Output the [X, Y] coordinate of the center of the cell containing the given text.  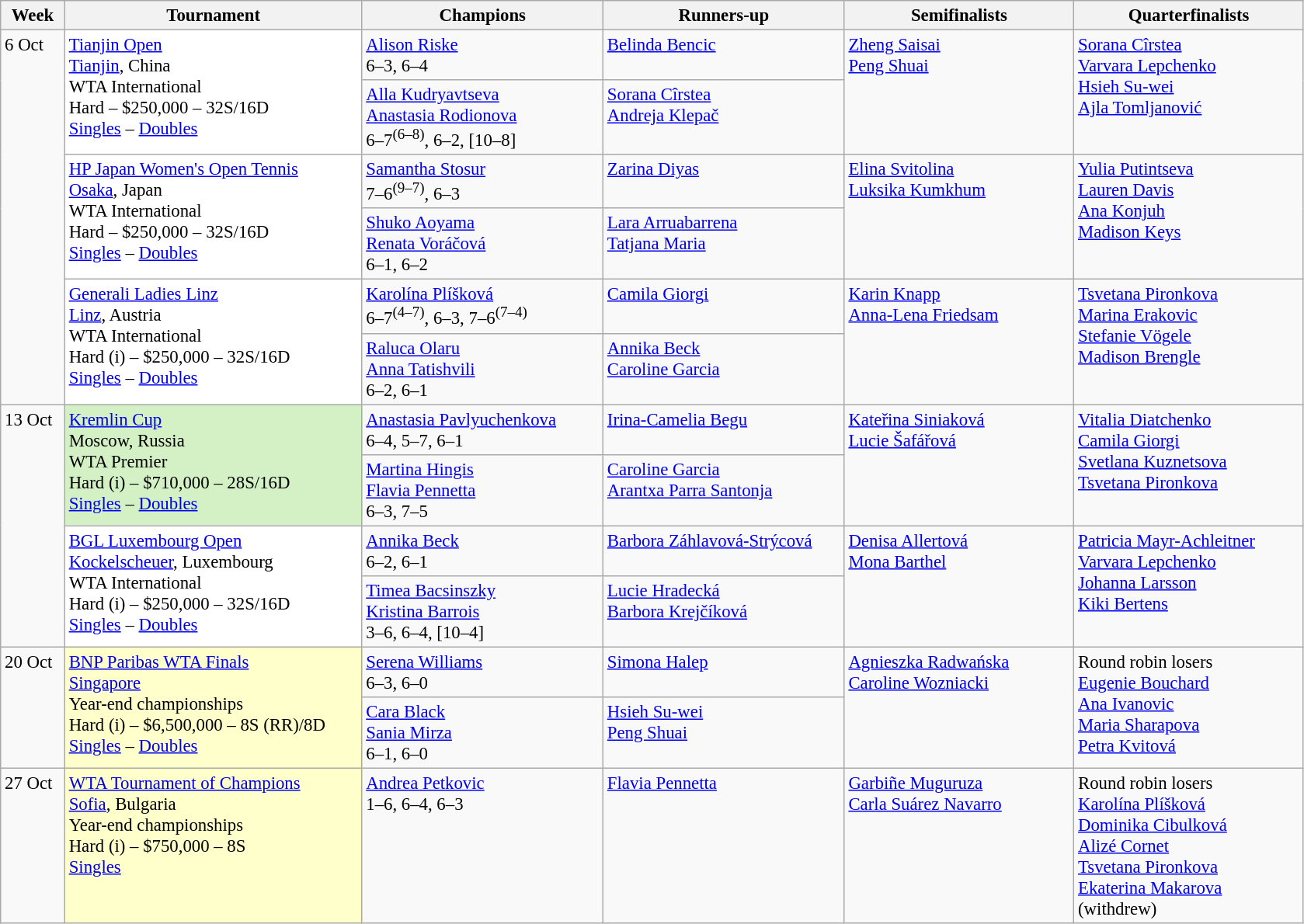
Flavia Pennetta [724, 846]
BNP Paribas WTA Finals Singapore Year-end championships Hard (i) – $6,500,000 – 8S (RR)/8D Singles – Doubles [213, 707]
Serena Williams 6–3, 6–0 [483, 672]
Samantha Stosur 7–6(9–7), 6–3 [483, 182]
Camila Giorgi [724, 306]
Champions [483, 16]
Belinda Bencic [724, 56]
Annika Beck Caroline Garcia [724, 369]
Anastasia Pavlyuchenkova6–4, 5–7, 6–1 [483, 430]
6 Oct [33, 217]
Vitalia Diatchenko Camila Giorgi Svetlana Kuznetsova Tsvetana Pironkova [1189, 465]
Round robin losers Karolína Plíšková Dominika Cibulková Alizé Cornet Tsvetana Pironkova Ekaterina Makarova (withdrew) [1189, 846]
Kateřina Siniaková Lucie Šafářová [959, 465]
Cara Black Sania Mirza6–1, 6–0 [483, 733]
WTA Tournament of Champions Sofia, Bulgaria Year-end championships Hard (i) – $750,000 – 8S Singles [213, 846]
Timea Bacsinszky Kristina Barrois 3–6, 6–4, [10–4] [483, 612]
Irina-Camelia Begu [724, 430]
27 Oct [33, 846]
Elina Svitolina Luksika Kumkhum [959, 217]
Alla Kudryavtseva Anastasia Rodionova 6–7(6–8), 6–2, [10–8] [483, 117]
Hsieh Su-wei Peng Shuai [724, 733]
Annika Beck 6–2, 6–1 [483, 551]
Karin Knapp Anna-Lena Friedsam [959, 342]
Denisa Allertová Mona Barthel [959, 586]
Andrea Petkovic 1–6, 6–4, 6–3 [483, 846]
Tsvetana Pironkova Marina Erakovic Stefanie Vögele Madison Brengle [1189, 342]
Alison Riske 6–3, 6–4 [483, 56]
Lara Arruabarrena Tatjana Maria [724, 244]
20 Oct [33, 707]
Sorana Cîrstea Andreja Klepač [724, 117]
Generali Ladies Linz Linz, Austria WTA International Hard (i) – $250,000 – 32S/16D Singles – Doubles [213, 342]
Shuko Aoyama Renata Voráčová 6–1, 6–2 [483, 244]
Lucie Hradecká Barbora Krejčíková [724, 612]
Simona Halep [724, 672]
Zarina Diyas [724, 182]
Garbiñe Muguruza Carla Suárez Navarro [959, 846]
BGL Luxembourg Open Kockelscheuer, Luxembourg WTA International Hard (i) – $250,000 – 32S/16D Singles – Doubles [213, 586]
Karolína Plíšková 6–7(4–7), 6–3, 7–6(7–4) [483, 306]
Zheng Saisai Peng Shuai [959, 93]
Runners-up [724, 16]
Kremlin Cup Moscow, Russia WTA Premier Hard (i) – $710,000 – 28S/16D Singles – Doubles [213, 465]
Martina Hingis Flavia Pennetta 6–3, 7–5 [483, 490]
Tournament [213, 16]
Sorana Cîrstea Varvara Lepchenko Hsieh Su-wei Ajla Tomljanović [1189, 93]
Barbora Záhlavová-Strýcová [724, 551]
Semifinalists [959, 16]
Round robin losers Eugenie Bouchard Ana Ivanovic Maria Sharapova Petra Kvitová [1189, 707]
13 Oct [33, 526]
Caroline Garcia Arantxa Parra Santonja [724, 490]
Agnieszka Radwańska Caroline Wozniacki [959, 707]
Raluca Olaru Anna Tatishvili 6–2, 6–1 [483, 369]
Patricia Mayr-Achleitner Varvara Lepchenko Johanna Larsson Kiki Bertens [1189, 586]
Tianjin Open Tianjin, China WTA International Hard – $250,000 – 32S/16D Singles – Doubles [213, 93]
Quarterfinalists [1189, 16]
Week [33, 16]
Yulia Putintseva Lauren Davis Ana Konjuh Madison Keys [1189, 217]
HP Japan Women's Open Tennis Osaka, Japan WTA International Hard – $250,000 – 32S/16D Singles – Doubles [213, 217]
